Determine the (X, Y) coordinate at the center of the cell enclosing the given text.  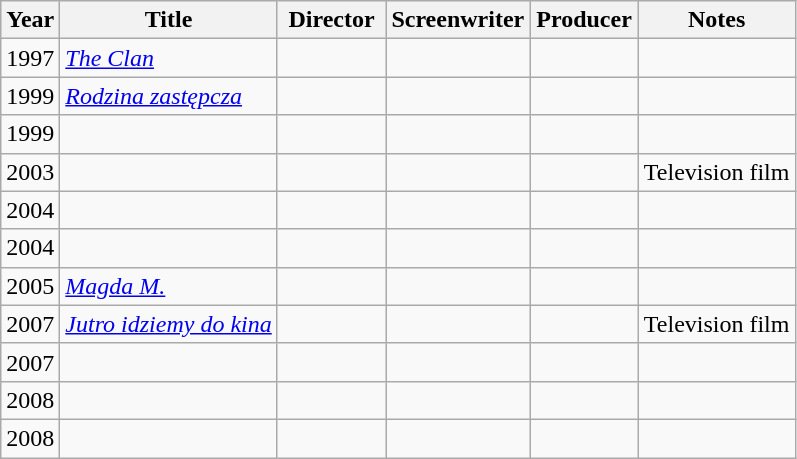
Rodzina zastępcza (168, 96)
2003 (30, 172)
Title (168, 20)
Screenwriter (458, 20)
Notes (716, 20)
Director (332, 20)
2005 (30, 286)
Jutro idziemy do kina (168, 324)
Magda M. (168, 286)
Producer (584, 20)
The Clan (168, 58)
1997 (30, 58)
Year (30, 20)
